Scan for the cell matching the given text and deliver its [X, Y] coordinate at center. 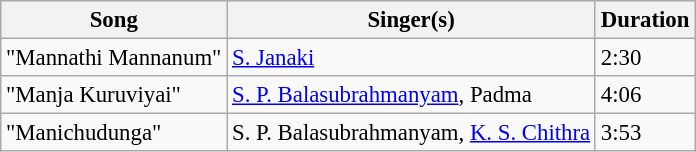
S. P. Balasubrahmanyam, K. S. Chithra [412, 133]
2:30 [644, 58]
3:53 [644, 133]
Duration [644, 20]
Singer(s) [412, 20]
S. Janaki [412, 58]
"Mannathi Mannanum" [114, 58]
Song [114, 20]
4:06 [644, 95]
"Manichudunga" [114, 133]
S. P. Balasubrahmanyam, Padma [412, 95]
"Manja Kuruviyai" [114, 95]
